Locate the cell with the specified text and output its [X, Y] center coordinate. 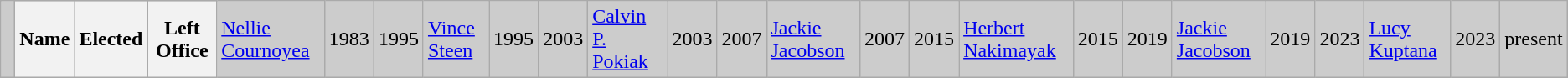
Lucy Kuptana [1407, 39]
present [1534, 39]
1983 [348, 39]
Herbert Nakimayak [1017, 39]
Vince Steen [456, 39]
Name [45, 39]
Calvin P. Pokiak [628, 39]
Elected [111, 39]
Nellie Cournoyea [271, 39]
Left Office [183, 39]
